Output the [X, Y] coordinate of the center of the cell containing the given text.  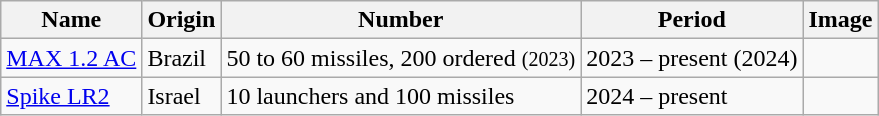
Number [401, 20]
Name [72, 20]
Brazil [182, 58]
Image [840, 20]
Spike LR2 [72, 96]
Period [692, 20]
Origin [182, 20]
2023 – present (2024) [692, 58]
10 launchers and 100 missiles [401, 96]
MAX 1.2 AC [72, 58]
2024 – present [692, 96]
Israel [182, 96]
50 to 60 missiles, 200 ordered (2023) [401, 58]
